Identify which cell holds the provided text, then report its (X, Y) central coordinate. 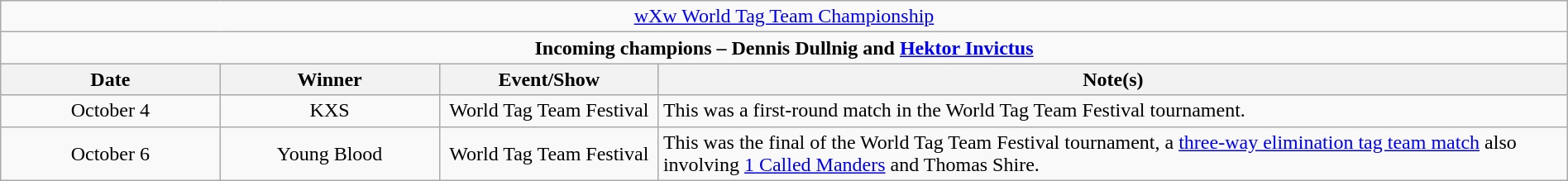
KXS (329, 111)
Note(s) (1113, 79)
Winner (329, 79)
October 4 (111, 111)
Date (111, 79)
wXw World Tag Team Championship (784, 17)
Event/Show (549, 79)
October 6 (111, 154)
Incoming champions – Dennis Dullnig and Hektor Invictus (784, 48)
This was a first-round match in the World Tag Team Festival tournament. (1113, 111)
Young Blood (329, 154)
